Search for the cell housing the specified text and yield its [x, y] center coordinate. 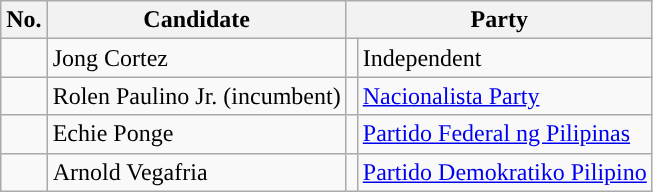
Nacionalista Party [504, 96]
Partido Demokratiko Pilipino [504, 172]
Arnold Vegafria [196, 172]
Echie Ponge [196, 134]
Party [499, 20]
No. [24, 20]
Jong Cortez [196, 58]
Rolen Paulino Jr. (incumbent) [196, 96]
Candidate [196, 20]
Independent [504, 58]
Partido Federal ng Pilipinas [504, 134]
